Locate the cell with the specified text and output its [X, Y] center coordinate. 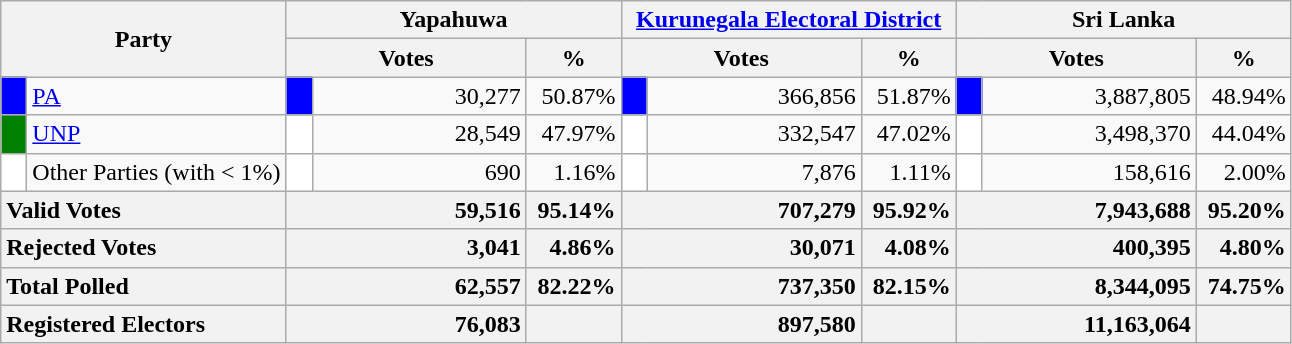
47.02% [908, 134]
28,549 [419, 134]
400,395 [1076, 248]
4.80% [1244, 248]
30,277 [419, 96]
897,580 [741, 324]
95.92% [908, 210]
76,083 [406, 324]
7,876 [754, 172]
11,163,064 [1076, 324]
3,498,370 [1089, 134]
30,071 [741, 248]
51.87% [908, 96]
Valid Votes [144, 210]
82.22% [574, 286]
Party [144, 39]
8,344,095 [1076, 286]
59,516 [406, 210]
PA [156, 96]
Rejected Votes [144, 248]
737,350 [741, 286]
2.00% [1244, 172]
74.75% [1244, 286]
95.20% [1244, 210]
Registered Electors [144, 324]
366,856 [754, 96]
82.15% [908, 286]
707,279 [741, 210]
Yapahuwa [454, 20]
4.08% [908, 248]
UNP [156, 134]
Other Parties (with < 1%) [156, 172]
Total Polled [144, 286]
1.16% [574, 172]
Kurunegala Electoral District [788, 20]
3,887,805 [1089, 96]
690 [419, 172]
1.11% [908, 172]
95.14% [574, 210]
Sri Lanka [1124, 20]
47.97% [574, 134]
48.94% [1244, 96]
332,547 [754, 134]
50.87% [574, 96]
4.86% [574, 248]
3,041 [406, 248]
7,943,688 [1076, 210]
158,616 [1089, 172]
44.04% [1244, 134]
62,557 [406, 286]
